From the cell containing the given text, extract its center point as (x, y) coordinate. 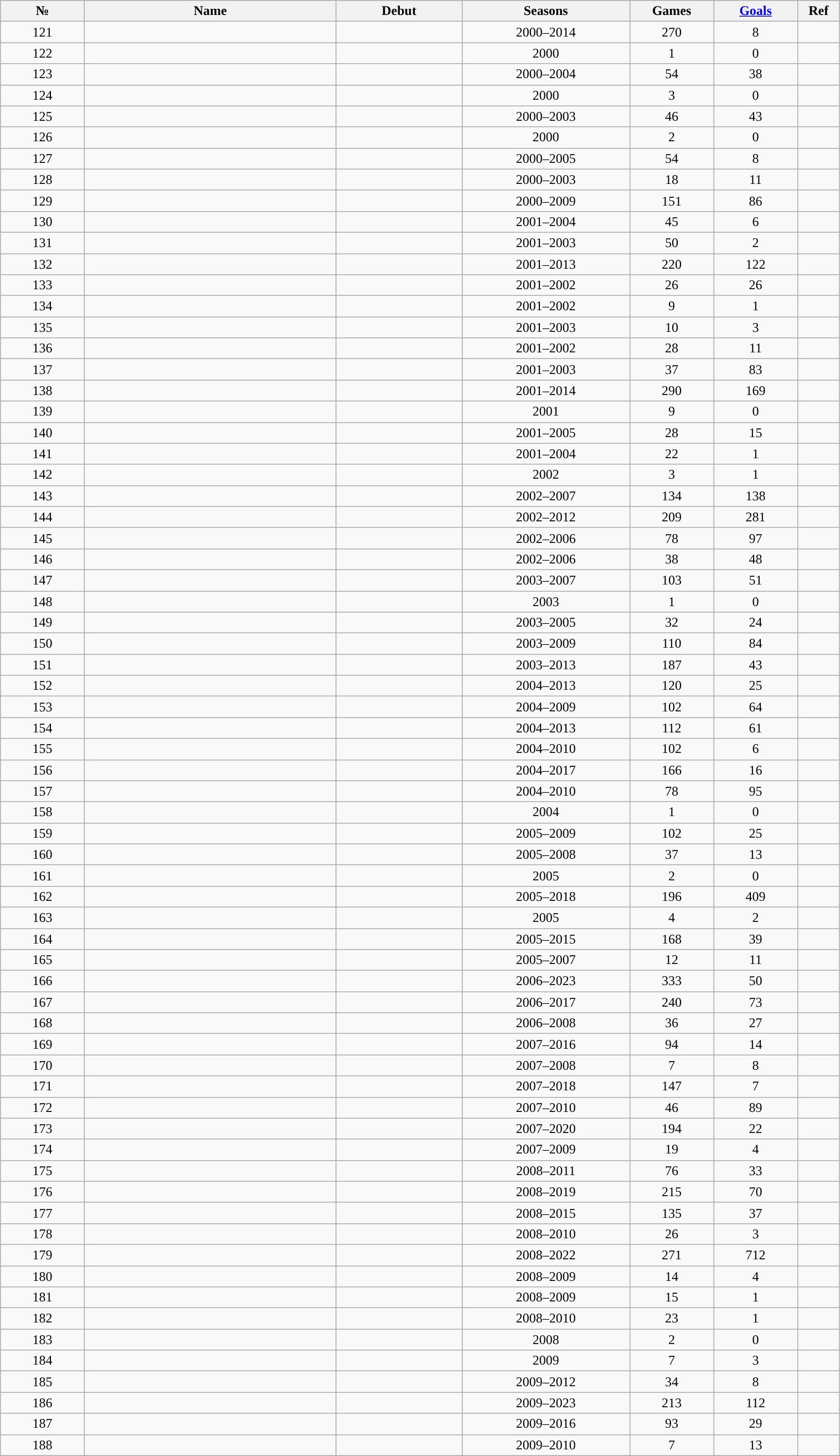
215 (672, 1192)
2005–2008 (546, 854)
141 (43, 454)
2008–2015 (546, 1213)
124 (43, 95)
2002 (546, 475)
27 (756, 1023)
12 (672, 960)
86 (756, 201)
196 (672, 896)
Name (210, 11)
131 (43, 243)
176 (43, 1192)
45 (672, 222)
2005–2018 (546, 896)
175 (43, 1171)
136 (43, 348)
160 (43, 854)
24 (756, 623)
95 (756, 791)
2001–2013 (546, 264)
137 (43, 370)
170 (43, 1065)
163 (43, 917)
2001 (546, 412)
157 (43, 791)
№ (43, 11)
2005–2007 (546, 960)
167 (43, 1002)
132 (43, 264)
172 (43, 1108)
89 (756, 1108)
97 (756, 538)
32 (672, 623)
93 (672, 1424)
290 (672, 391)
270 (672, 32)
178 (43, 1234)
140 (43, 433)
139 (43, 412)
83 (756, 370)
2003–2009 (546, 644)
Seasons (546, 11)
2000–2014 (546, 32)
2005–2009 (546, 833)
76 (672, 1171)
18 (672, 180)
51 (756, 580)
180 (43, 1276)
64 (756, 707)
174 (43, 1150)
155 (43, 749)
126 (43, 137)
145 (43, 538)
209 (672, 517)
2009–2023 (546, 1403)
240 (672, 1002)
173 (43, 1129)
48 (756, 559)
123 (43, 74)
179 (43, 1255)
271 (672, 1255)
129 (43, 201)
194 (672, 1129)
130 (43, 222)
165 (43, 960)
143 (43, 496)
Goals (756, 11)
2000–2009 (546, 201)
2000–2004 (546, 74)
185 (43, 1382)
183 (43, 1340)
2008 (546, 1340)
2008–2011 (546, 1171)
Games (672, 11)
2000–2005 (546, 158)
2003–2013 (546, 665)
220 (672, 264)
39 (756, 939)
158 (43, 812)
29 (756, 1424)
10 (672, 327)
125 (43, 116)
164 (43, 939)
2004–2009 (546, 707)
2003–2007 (546, 580)
2002–2007 (546, 496)
2007–2009 (546, 1150)
150 (43, 644)
184 (43, 1361)
2001–2014 (546, 391)
103 (672, 580)
186 (43, 1403)
2007–2020 (546, 1129)
2002–2012 (546, 517)
188 (43, 1445)
2006–2017 (546, 1002)
156 (43, 770)
94 (672, 1044)
36 (672, 1023)
142 (43, 475)
213 (672, 1403)
84 (756, 644)
73 (756, 1002)
2004–2017 (546, 770)
2005–2015 (546, 939)
2009–2012 (546, 1382)
159 (43, 833)
333 (672, 981)
182 (43, 1319)
23 (672, 1319)
19 (672, 1150)
Debut (399, 11)
409 (756, 896)
121 (43, 32)
148 (43, 601)
2009 (546, 1361)
127 (43, 158)
110 (672, 644)
171 (43, 1086)
181 (43, 1298)
2006–2023 (546, 981)
2007–2018 (546, 1086)
2004 (546, 812)
2009–2010 (546, 1445)
133 (43, 285)
161 (43, 875)
177 (43, 1213)
144 (43, 517)
2007–2008 (546, 1065)
2008–2019 (546, 1192)
61 (756, 728)
2007–2010 (546, 1108)
2007–2016 (546, 1044)
149 (43, 623)
153 (43, 707)
146 (43, 559)
34 (672, 1382)
712 (756, 1255)
16 (756, 770)
2009–2016 (546, 1424)
162 (43, 896)
120 (672, 686)
152 (43, 686)
2008–2022 (546, 1255)
281 (756, 517)
Ref (818, 11)
70 (756, 1192)
2006–2008 (546, 1023)
33 (756, 1171)
2003–2005 (546, 623)
2001–2005 (546, 433)
2003 (546, 601)
128 (43, 180)
154 (43, 728)
